Determine the (X, Y) coordinate at the center of the cell enclosing the given text.  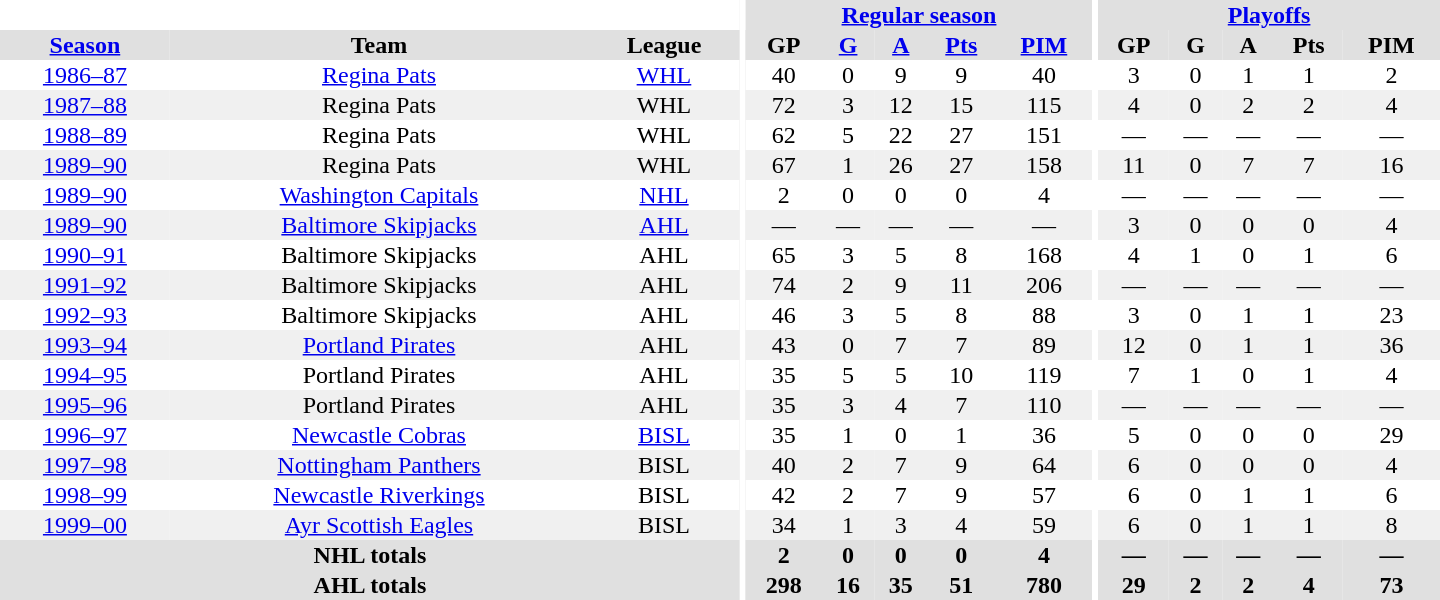
151 (1044, 135)
89 (1044, 345)
1992–93 (85, 315)
1995–96 (85, 405)
NHL (664, 195)
Season (85, 45)
Regular season (920, 15)
1996–97 (85, 435)
46 (784, 315)
780 (1044, 585)
Ayr Scottish Eagles (379, 525)
1998–99 (85, 495)
Washington Capitals (379, 195)
Newcastle Cobras (379, 435)
1997–98 (85, 465)
168 (1044, 255)
73 (1392, 585)
110 (1044, 405)
1999–00 (85, 525)
67 (784, 165)
22 (900, 135)
119 (1044, 375)
62 (784, 135)
Team (379, 45)
1994–95 (85, 375)
26 (900, 165)
72 (784, 105)
57 (1044, 495)
51 (961, 585)
AHL totals (370, 585)
42 (784, 495)
Newcastle Riverkings (379, 495)
1986–87 (85, 75)
34 (784, 525)
1993–94 (85, 345)
59 (1044, 525)
64 (1044, 465)
74 (784, 285)
88 (1044, 315)
115 (1044, 105)
298 (784, 585)
158 (1044, 165)
1987–88 (85, 105)
Playoffs (1269, 15)
23 (1392, 315)
League (664, 45)
NHL totals (370, 555)
43 (784, 345)
1991–92 (85, 285)
206 (1044, 285)
10 (961, 375)
15 (961, 105)
1990–91 (85, 255)
Nottingham Panthers (379, 465)
65 (784, 255)
1988–89 (85, 135)
